Detect which cell encompasses the target text, then output its (X, Y) center coordinate. 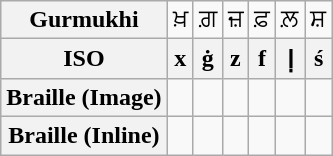
ġ (208, 59)
ਖ਼ (180, 20)
ਜ਼ (235, 20)
ਫ਼ (262, 20)
ਸ਼ (319, 20)
Braille (Inline) (84, 135)
ḷ (290, 59)
Braille (Image) (84, 97)
Gurmukhi (84, 20)
x (180, 59)
ਗ਼ (208, 20)
f (262, 59)
ਲ਼ (290, 20)
ISO (84, 59)
z (235, 59)
ś (319, 59)
